Determine the (x, y) coordinate at the center of the cell enclosing the given text.  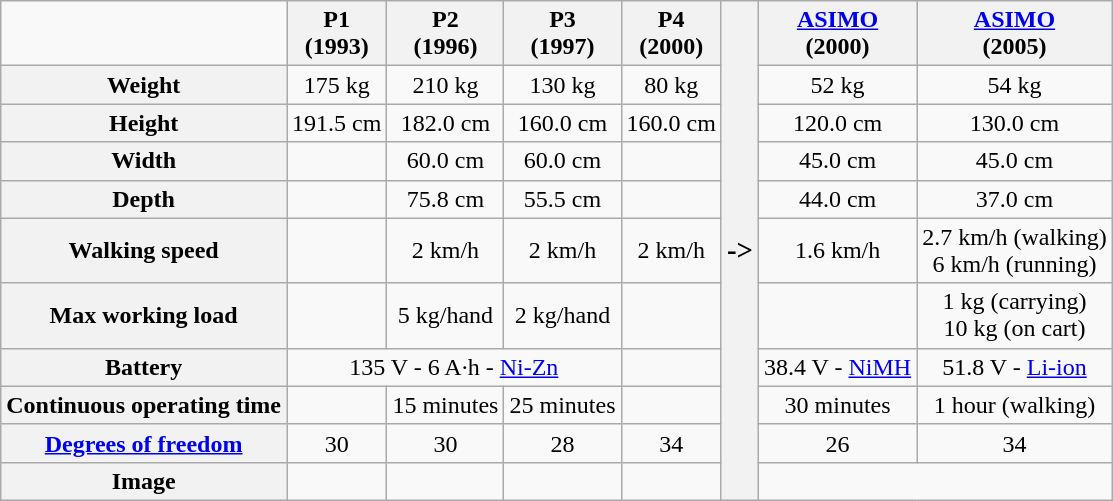
P3 (1997) (562, 34)
Max working load (144, 316)
Degrees of freedom (144, 443)
37.0 cm (1015, 199)
Continuous operating time (144, 405)
P2 (1996) (446, 34)
2.7 km/h (walking)6 km/h (running) (1015, 250)
191.5 cm (336, 123)
15 minutes (446, 405)
Weight (144, 85)
P4 (2000) (671, 34)
38.4 V - NiMH (837, 367)
210 kg (446, 85)
28 (562, 443)
ASIMO (2000) (837, 34)
175 kg (336, 85)
Height (144, 123)
Battery (144, 367)
51.8 V - Li-ion (1015, 367)
135 V - 6 A·h - Ni-Zn (454, 367)
30 minutes (837, 405)
130 kg (562, 85)
P1 (1993) (336, 34)
1.6 km/h (837, 250)
Walking speed (144, 250)
26 (837, 443)
Width (144, 161)
Depth (144, 199)
-> (740, 251)
1 kg (carrying)10 kg (on cart) (1015, 316)
25 minutes (562, 405)
130.0 cm (1015, 123)
120.0 cm (837, 123)
ASIMO (2005) (1015, 34)
Image (144, 481)
182.0 cm (446, 123)
1 hour (walking) (1015, 405)
5 kg/hand (446, 316)
52 kg (837, 85)
75.8 cm (446, 199)
54 kg (1015, 85)
44.0 cm (837, 199)
80 kg (671, 85)
2 kg/hand (562, 316)
55.5 cm (562, 199)
